Return the (X, Y) coordinate for the center point of the cell that contains the specified text.  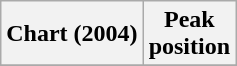
Chart (2004) (72, 34)
Peakposition (189, 34)
